Provide the [x, y] coordinate of the cell's center where the given text is located.  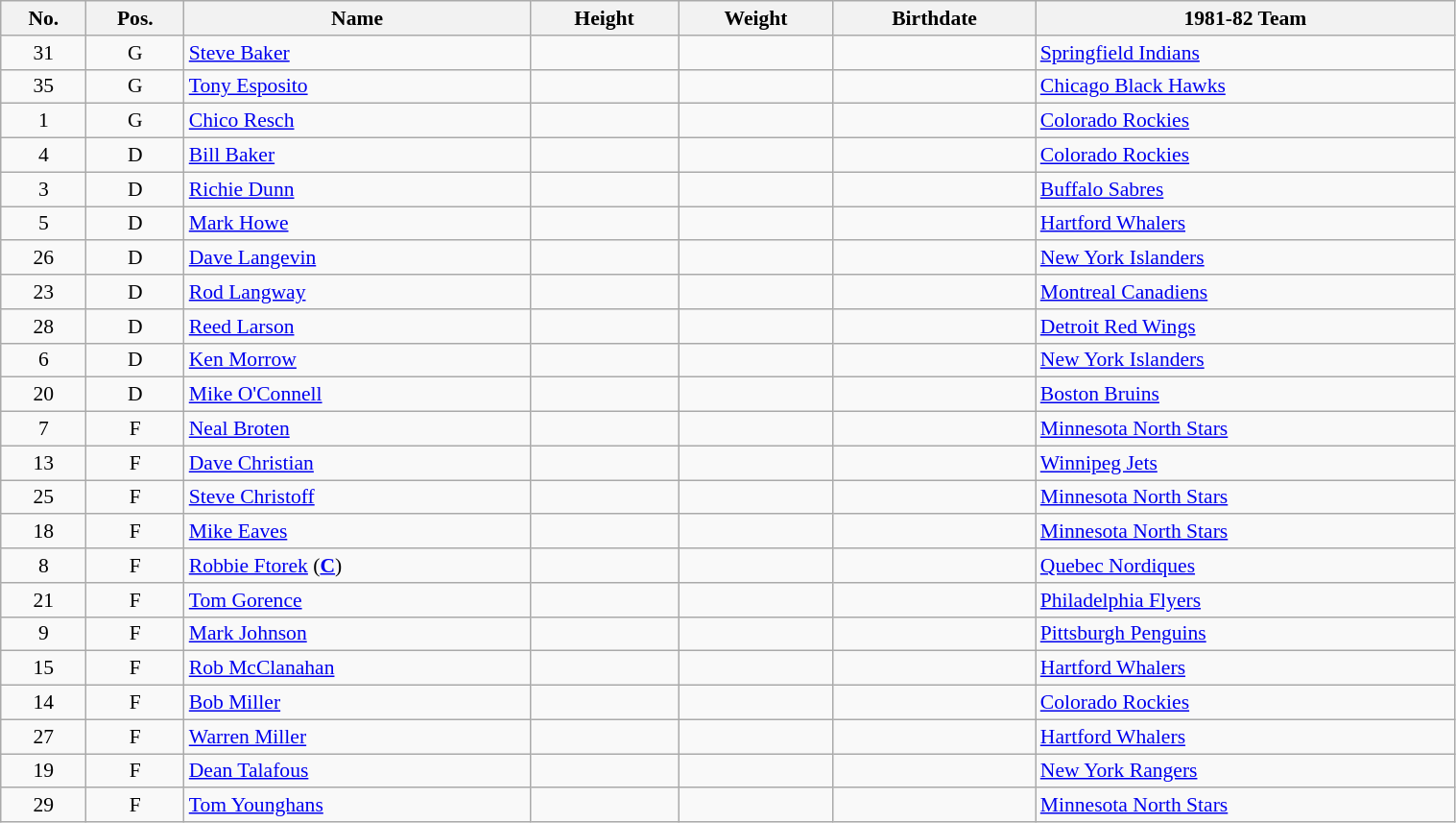
Neal Broten [357, 429]
Name [357, 18]
Philadelphia Flyers [1246, 600]
Robbie Ftorek (C) [357, 566]
31 [44, 53]
14 [44, 703]
6 [44, 360]
15 [44, 668]
29 [44, 806]
1981-82 Team [1246, 18]
Steve Christoff [357, 497]
Buffalo Sabres [1246, 189]
Montreal Canadiens [1246, 292]
Bob Miller [357, 703]
1 [44, 121]
Dean Talafous [357, 771]
35 [44, 86]
20 [44, 395]
Rob McClanahan [357, 668]
Pos. [135, 18]
Dave Langevin [357, 258]
23 [44, 292]
18 [44, 532]
13 [44, 463]
19 [44, 771]
Chicago Black Hawks [1246, 86]
4 [44, 156]
3 [44, 189]
Boston Bruins [1246, 395]
Winnipeg Jets [1246, 463]
Tom Younghans [357, 806]
Richie Dunn [357, 189]
Tom Gorence [357, 600]
7 [44, 429]
26 [44, 258]
Warren Miller [357, 737]
Mark Howe [357, 224]
Springfield Indians [1246, 53]
5 [44, 224]
27 [44, 737]
Detroit Red Wings [1246, 327]
Chico Resch [357, 121]
8 [44, 566]
Height [604, 18]
9 [44, 634]
Steve Baker [357, 53]
Dave Christian [357, 463]
Mike Eaves [357, 532]
25 [44, 497]
Mike O'Connell [357, 395]
21 [44, 600]
Mark Johnson [357, 634]
Bill Baker [357, 156]
Ken Morrow [357, 360]
Reed Larson [357, 327]
Birthdate [934, 18]
Weight [756, 18]
Quebec Nordiques [1246, 566]
No. [44, 18]
Tony Esposito [357, 86]
28 [44, 327]
Pittsburgh Penguins [1246, 634]
Rod Langway [357, 292]
New York Rangers [1246, 771]
